For the text-containing cell, return its midpoint in (x, y) coordinate format. 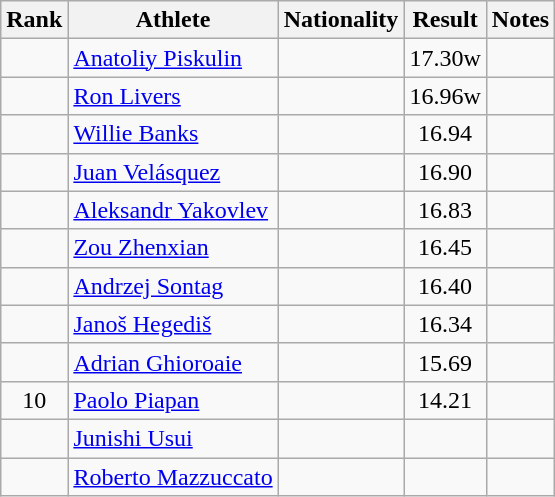
Notes (520, 20)
16.83 (445, 210)
Rank (34, 20)
Willie Banks (173, 134)
Junishi Usui (173, 438)
Juan Velásquez (173, 172)
16.96w (445, 96)
16.40 (445, 286)
16.90 (445, 172)
Zou Zhenxian (173, 248)
16.45 (445, 248)
Aleksandr Yakovlev (173, 210)
16.34 (445, 324)
Athlete (173, 20)
17.30w (445, 58)
15.69 (445, 362)
Result (445, 20)
Andrzej Sontag (173, 286)
Ron Livers (173, 96)
Adrian Ghioroaie (173, 362)
Janoš Hegediš (173, 324)
Anatoliy Piskulin (173, 58)
Nationality (341, 20)
Roberto Mazzuccato (173, 477)
16.94 (445, 134)
10 (34, 400)
Paolo Piapan (173, 400)
14.21 (445, 400)
